Locate the cell with the specified text and output its [X, Y] center coordinate. 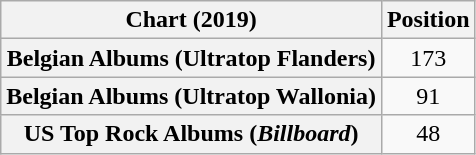
Belgian Albums (Ultratop Flanders) [192, 58]
Chart (2019) [192, 20]
Belgian Albums (Ultratop Wallonia) [192, 96]
91 [428, 96]
48 [428, 134]
173 [428, 58]
Position [428, 20]
US Top Rock Albums (Billboard) [192, 134]
